Extract the [x, y] coordinate from the center of the cell holding the provided text.  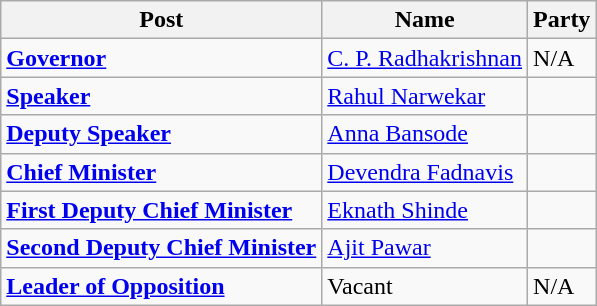
Name [425, 20]
Ajit Pawar [425, 248]
Devendra Fadnavis [425, 172]
Leader of Opposition [162, 286]
First Deputy Chief Minister [162, 210]
Second Deputy Chief Minister [162, 248]
Chief Minister [162, 172]
Post [162, 20]
Party [562, 20]
Eknath Shinde [425, 210]
Speaker [162, 96]
Vacant [425, 286]
C. P. Radhakrishnan [425, 58]
Rahul Narwekar [425, 96]
Deputy Speaker [162, 134]
Anna Bansode [425, 134]
Governor [162, 58]
